Search for the cell housing the specified text and yield its [X, Y] center coordinate. 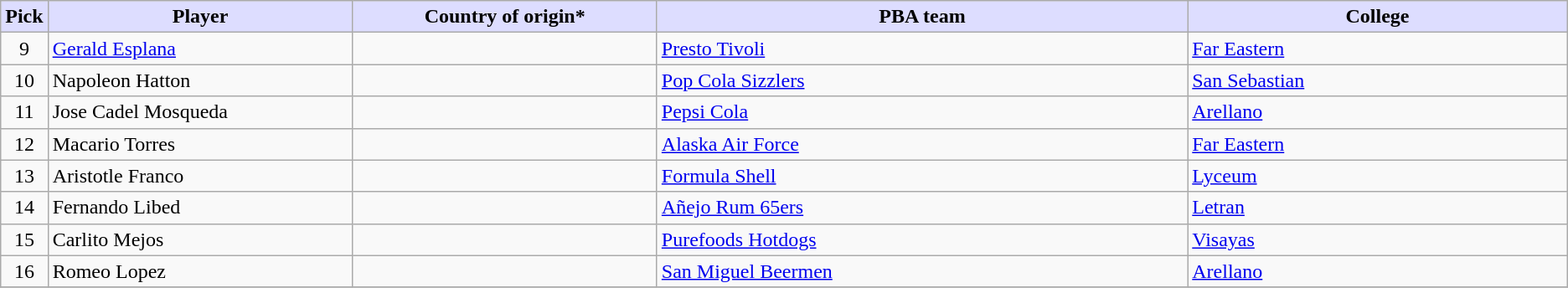
San Miguel Beermen [921, 271]
Player [200, 17]
Macario Torres [200, 144]
Lyceum [1378, 176]
16 [24, 271]
Purefoods Hotdogs [921, 239]
Jose Cadel Mosqueda [200, 112]
Pop Cola Sizzlers [921, 80]
12 [24, 144]
Aristotle Franco [200, 176]
Formula Shell [921, 176]
11 [24, 112]
10 [24, 80]
15 [24, 239]
14 [24, 208]
PBA team [921, 17]
13 [24, 176]
Presto Tivoli [921, 49]
9 [24, 49]
Fernando Libed [200, 208]
Carlito Mejos [200, 239]
Napoleon Hatton [200, 80]
Alaska Air Force [921, 144]
Añejo Rum 65ers [921, 208]
Pick [24, 17]
Letran [1378, 208]
Pepsi Cola [921, 112]
Country of origin* [504, 17]
Romeo Lopez [200, 271]
Visayas [1378, 239]
College [1378, 17]
Gerald Esplana [200, 49]
San Sebastian [1378, 80]
